Extract the (X, Y) coordinate from the center of the cell holding the provided text.  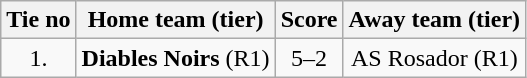
1. (38, 58)
5–2 (309, 58)
Home team (tier) (176, 20)
Away team (tier) (434, 20)
Tie no (38, 20)
AS Rosador (R1) (434, 58)
Score (309, 20)
Diables Noirs (R1) (176, 58)
